Pinpoint the cell where the given text exists, returning its (X, Y) midpoint coordinate. 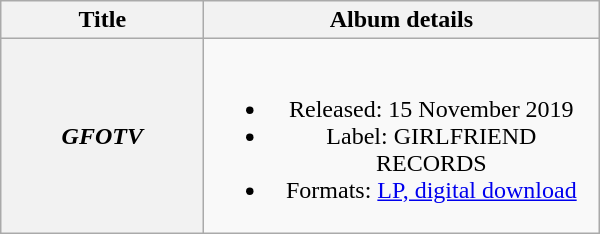
GFOTV (102, 136)
Released: 15 November 2019Label: GIRLFRIEND RECORDSFormats: LP, digital download (402, 136)
Album details (402, 20)
Title (102, 20)
